Locate the cell with the specified text and output its [X, Y] center coordinate. 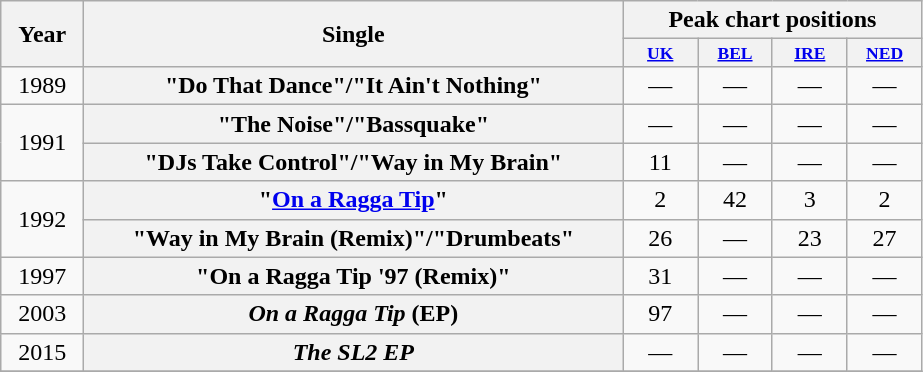
2003 [42, 314]
31 [660, 276]
"On a Ragga Tip" [354, 200]
On a Ragga Tip (EP) [354, 314]
11 [660, 162]
42 [736, 200]
"Way in My Brain (Remix)"/"Drumbeats" [354, 238]
26 [660, 238]
3 [810, 200]
1989 [42, 86]
"The Noise"/"Bassquake" [354, 124]
NED [884, 53]
1997 [42, 276]
IRE [810, 53]
Year [42, 34]
23 [810, 238]
97 [660, 314]
1991 [42, 143]
Peak chart positions [772, 20]
The SL2 EP [354, 352]
Single [354, 34]
27 [884, 238]
UK [660, 53]
BEL [736, 53]
2015 [42, 352]
"On a Ragga Tip '97 (Remix)" [354, 276]
"DJs Take Control"/"Way in My Brain" [354, 162]
1992 [42, 219]
"Do That Dance"/"It Ain't Nothing" [354, 86]
